Output the [X, Y] coordinate of the center of the cell containing the given text.  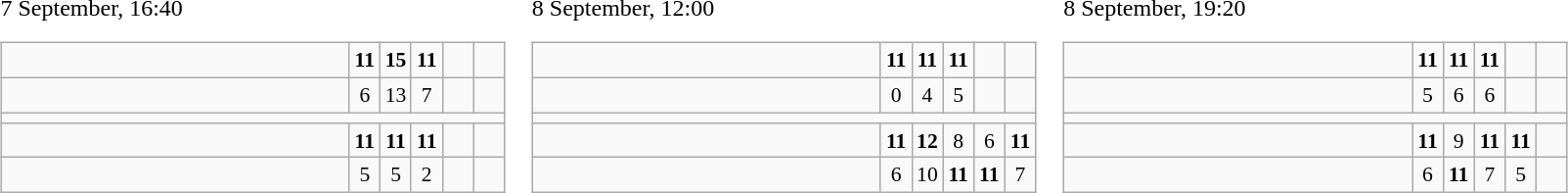
9 [1458, 140]
8 [959, 140]
12 [927, 140]
0 [896, 95]
13 [396, 95]
4 [927, 95]
2 [426, 175]
15 [396, 61]
10 [927, 175]
